Locate the cell with the specified text and output its (X, Y) center coordinate. 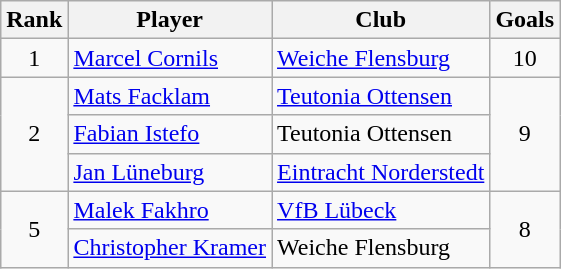
Club (381, 20)
Fabian Istefo (170, 134)
Malek Fakhro (170, 210)
Christopher Kramer (170, 248)
Rank (34, 20)
Mats Facklam (170, 96)
Jan Lüneburg (170, 172)
5 (34, 229)
Eintracht Norderstedt (381, 172)
VfB Lübeck (381, 210)
Goals (525, 20)
9 (525, 134)
Marcel Cornils (170, 58)
2 (34, 134)
8 (525, 229)
Player (170, 20)
1 (34, 58)
10 (525, 58)
